Return the [X, Y] coordinate for the center point of the cell that contains the specified text.  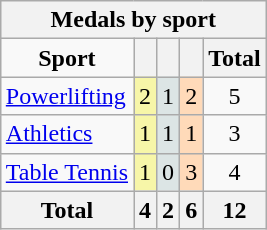
0 [168, 172]
Table Tennis [66, 172]
Sport [66, 58]
5 [235, 96]
Athletics [66, 134]
Medals by sport [133, 20]
Powerlifting [66, 96]
12 [235, 210]
6 [192, 210]
